Return (x, y) of the center of cell containing provided text 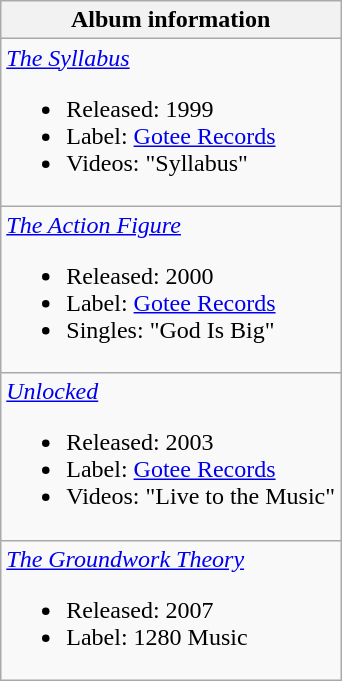
The SyllabusReleased: 1999Label: Gotee RecordsVideos: "Syllabus" (171, 122)
The Action FigureReleased: 2000Label: Gotee RecordsSingles: "God Is Big" (171, 290)
The Groundwork TheoryReleased: 2007Label: 1280 Music (171, 610)
Album information (171, 20)
UnlockedReleased: 2003Label: Gotee RecordsVideos: "Live to the Music" (171, 456)
